Return (x, y) of the center of cell containing provided text 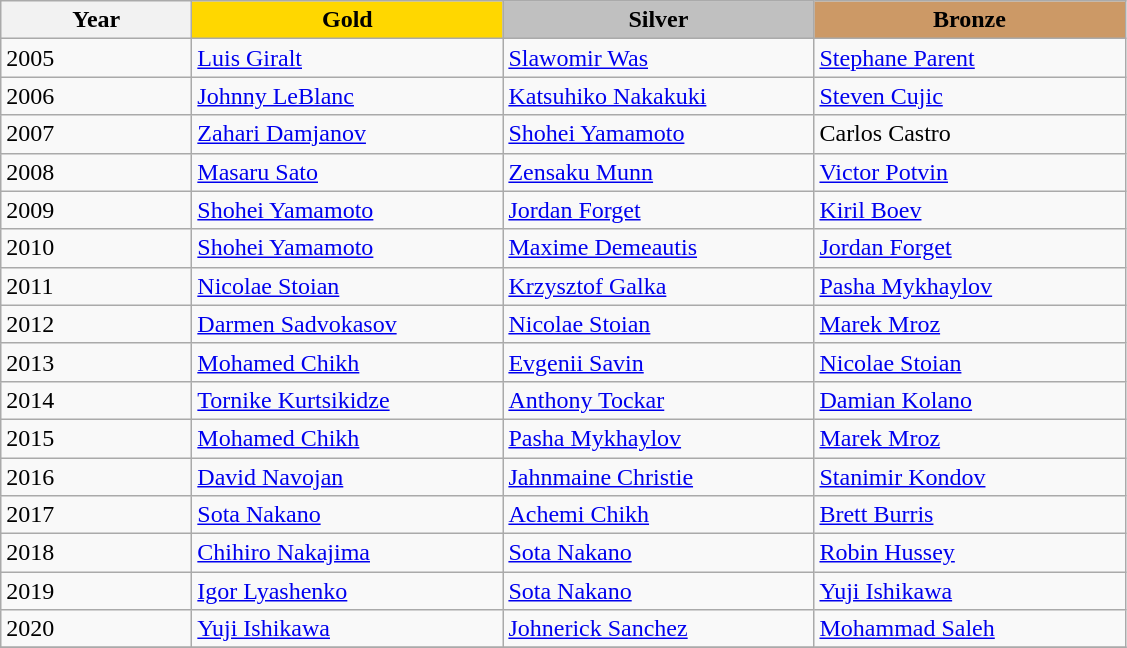
2008 (96, 172)
Steven Cujic (970, 96)
Damian Kolano (970, 400)
Maxime Demeautis (658, 248)
Zahari Damjanov (348, 134)
2007 (96, 134)
Johnny LeBlanc (348, 96)
2014 (96, 400)
Luis Giralt (348, 58)
Zensaku Munn (658, 172)
Evgenii Savin (658, 362)
2005 (96, 58)
Darmen Sadvokasov (348, 324)
Johnerick Sanchez (658, 629)
Achemi Chikh (658, 515)
Mohammad Saleh (970, 629)
2013 (96, 362)
Stanimir Kondov (970, 477)
Krzysztof Galka (658, 286)
2018 (96, 553)
Kiril Boev (970, 210)
Jahnmaine Christie (658, 477)
Slawomir Was (658, 58)
2016 (96, 477)
Carlos Castro (970, 134)
Brett Burris (970, 515)
2012 (96, 324)
2011 (96, 286)
Year (96, 20)
Gold (348, 20)
2015 (96, 438)
Anthony Tockar (658, 400)
2010 (96, 248)
Bronze (970, 20)
Masaru Sato (348, 172)
Tornike Kurtsikidze (348, 400)
Chihiro Nakajima (348, 553)
2019 (96, 591)
2020 (96, 629)
2017 (96, 515)
2009 (96, 210)
2006 (96, 96)
Victor Potvin (970, 172)
David Navojan (348, 477)
Silver (658, 20)
Stephane Parent (970, 58)
Robin Hussey (970, 553)
Igor Lyashenko (348, 591)
Katsuhiko Nakakuki (658, 96)
